Pinpoint the cell where the given text exists, returning its (x, y) midpoint coordinate. 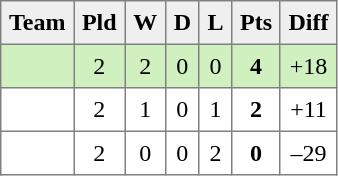
L (216, 23)
Team (38, 23)
+18 (308, 66)
Diff (308, 23)
D (182, 23)
+11 (308, 110)
W (145, 23)
Pts (256, 23)
–29 (308, 153)
4 (256, 66)
Pld (100, 23)
